Return the [X, Y] coordinate for the center point of the cell that contains the specified text.  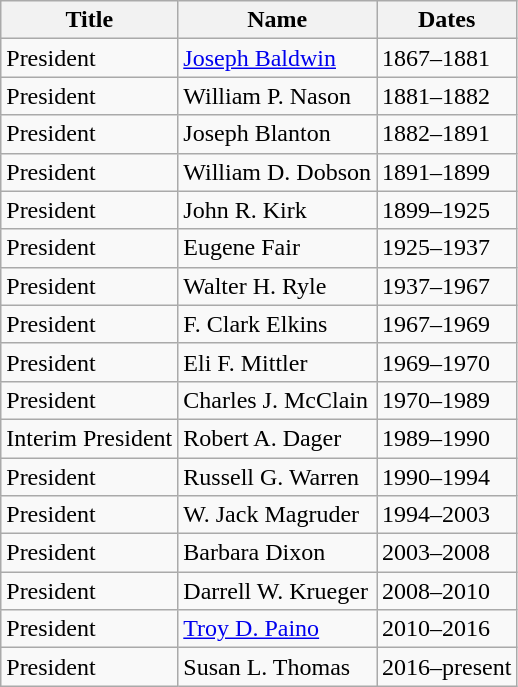
William P. Nason [278, 96]
1867–1881 [447, 58]
Joseph Baldwin [278, 58]
1925–1937 [447, 248]
1994–2003 [447, 515]
1967–1969 [447, 324]
Joseph Blanton [278, 134]
Title [90, 20]
2003–2008 [447, 553]
2008–2010 [447, 591]
Dates [447, 20]
Darrell W. Krueger [278, 591]
Walter H. Ryle [278, 286]
Russell G. Warren [278, 477]
Barbara Dixon [278, 553]
2010–2016 [447, 629]
1881–1882 [447, 96]
John R. Kirk [278, 210]
Interim President [90, 438]
Troy D. Paino [278, 629]
1970–1989 [447, 400]
1969–1970 [447, 362]
Robert A. Dager [278, 438]
Eli F. Mittler [278, 362]
1882–1891 [447, 134]
1899–1925 [447, 210]
2016–present [447, 667]
Name [278, 20]
F. Clark Elkins [278, 324]
1937–1967 [447, 286]
1989–1990 [447, 438]
Charles J. McClain [278, 400]
1891–1899 [447, 172]
Susan L. Thomas [278, 667]
1990–1994 [447, 477]
W. Jack Magruder [278, 515]
William D. Dobson [278, 172]
Eugene Fair [278, 248]
